Output the (x, y) coordinate of the center of the cell containing the given text.  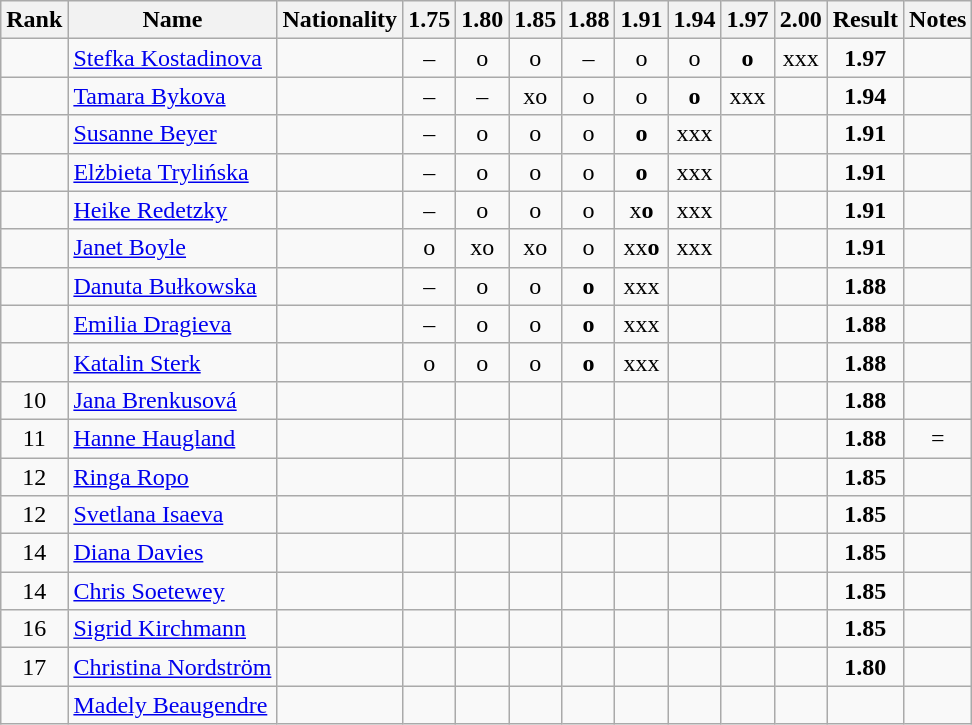
Stefka Kostadinova (172, 58)
Katalin Sterk (172, 362)
Tamara Bykova (172, 96)
2.00 (800, 20)
= (938, 438)
Sigrid Kirchmann (172, 629)
Danuta Bułkowska (172, 286)
Christina Nordström (172, 667)
Jana Brenkusová (172, 400)
17 (34, 667)
Emilia Dragieva (172, 324)
Diana Davies (172, 553)
Result (865, 20)
Hanne Haugland (172, 438)
Name (172, 20)
11 (34, 438)
xxo (642, 248)
Janet Boyle (172, 248)
Heike Redetzky (172, 210)
16 (34, 629)
Svetlana Isaeva (172, 515)
Notes (938, 20)
Ringa Ropo (172, 477)
Susanne Beyer (172, 134)
Elżbieta Trylińska (172, 172)
Madely Beaugendre (172, 705)
Rank (34, 20)
1.75 (430, 20)
10 (34, 400)
Chris Soetewey (172, 591)
Nationality (340, 20)
